For the text-containing cell, return its midpoint in [x, y] coordinate format. 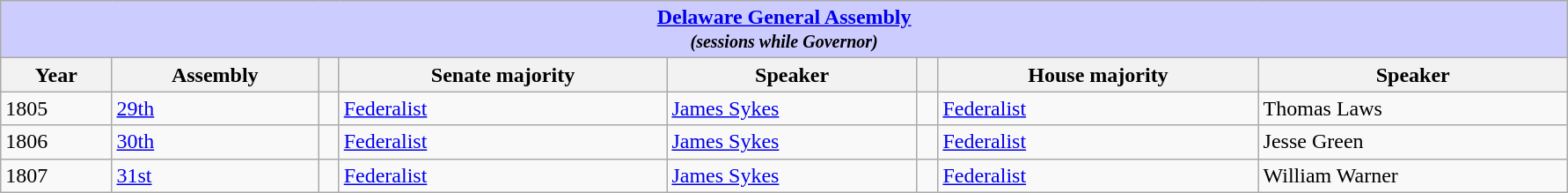
Jesse Green [1413, 142]
Year [56, 75]
30th [215, 142]
William Warner [1413, 175]
Thomas Laws [1413, 108]
31st [215, 175]
House majority [1098, 75]
1807 [56, 175]
29th [215, 108]
1806 [56, 142]
Assembly [215, 75]
Delaware General Assembly (sessions while Governor) [785, 30]
Senate majority [503, 75]
1805 [56, 108]
